Return the [X, Y] coordinate for the center point of the cell that contains the specified text.  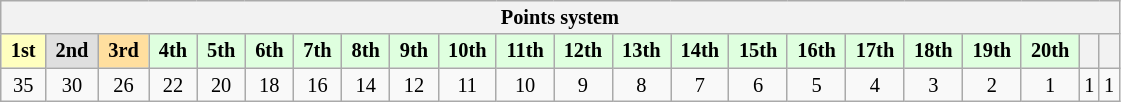
7 [700, 85]
30 [72, 85]
10th [467, 51]
3 [933, 85]
12 [414, 85]
5 [816, 85]
16th [816, 51]
22 [173, 85]
11 [467, 85]
26 [123, 85]
14 [366, 85]
8 [641, 85]
20th [1050, 51]
4 [875, 85]
9th [414, 51]
11th [524, 51]
16 [317, 85]
6 [758, 85]
13th [641, 51]
2 [992, 85]
Points system [560, 17]
8th [366, 51]
2nd [72, 51]
20 [221, 85]
10 [524, 85]
4th [173, 51]
18 [269, 85]
15th [758, 51]
19th [992, 51]
1st [24, 51]
7th [317, 51]
9 [583, 85]
17th [875, 51]
35 [24, 85]
14th [700, 51]
6th [269, 51]
18th [933, 51]
5th [221, 51]
12th [583, 51]
3rd [123, 51]
